Detect which cell encompasses the target text, then output its (x, y) center coordinate. 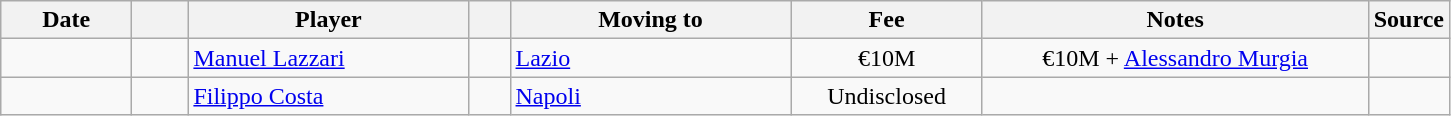
Undisclosed (886, 96)
€10M (886, 58)
Player (328, 20)
Date (66, 20)
Source (1408, 20)
Moving to (650, 20)
Filippo Costa (328, 96)
Fee (886, 20)
Manuel Lazzari (328, 58)
Lazio (650, 58)
Notes (1175, 20)
€10M + Alessandro Murgia (1175, 58)
Napoli (650, 96)
